Search for the cell housing the specified text and yield its [X, Y] center coordinate. 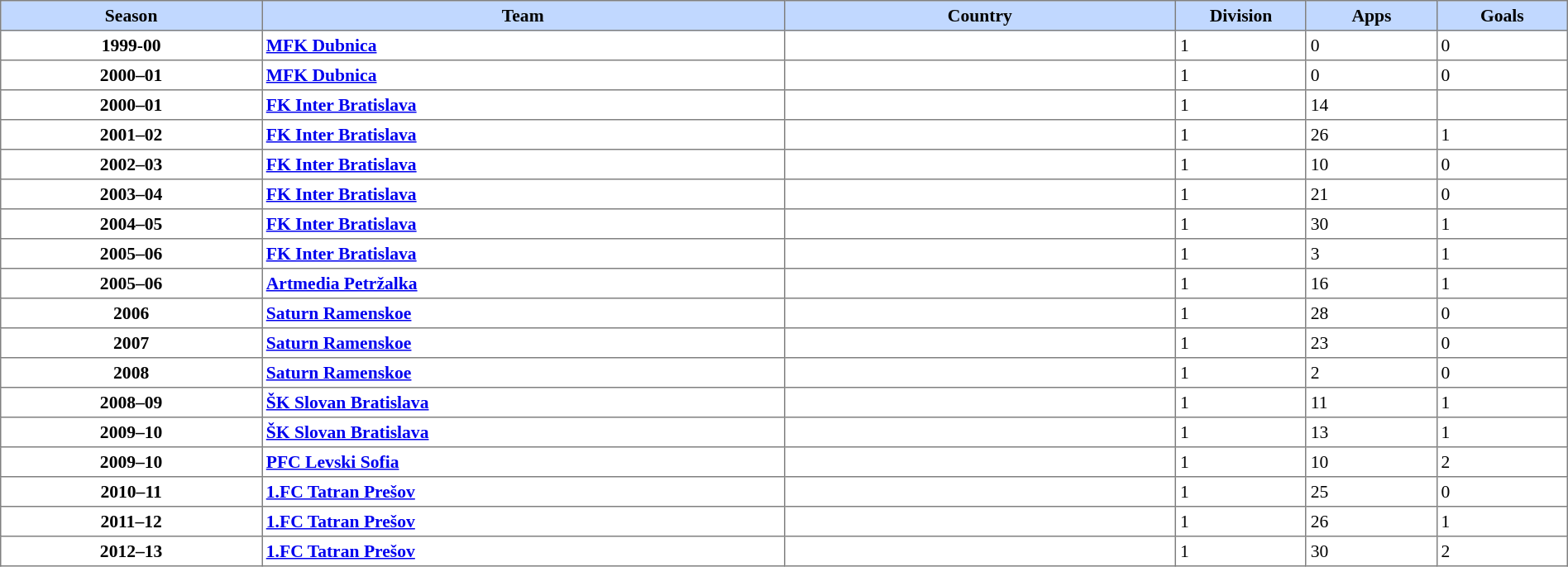
Country [980, 16]
14 [1371, 105]
Division [1241, 16]
1999-00 [131, 45]
2008–09 [131, 403]
2008 [131, 373]
16 [1371, 283]
13 [1371, 432]
2002–03 [131, 164]
21 [1371, 194]
28 [1371, 313]
PFC Levski Sofia [523, 462]
25 [1371, 492]
2012–13 [131, 551]
Apps [1371, 16]
11 [1371, 403]
Team [523, 16]
2010–11 [131, 492]
2001–02 [131, 135]
Season [131, 16]
Goals [1502, 16]
23 [1371, 343]
3 [1371, 254]
2006 [131, 313]
2011–12 [131, 522]
2003–04 [131, 194]
2007 [131, 343]
2004–05 [131, 224]
Artmedia Petržalka [523, 283]
